For the text-containing cell, return its midpoint in [X, Y] coordinate format. 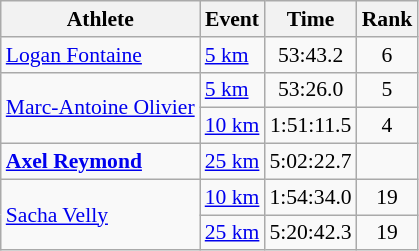
6 [388, 55]
1:51:11.5 [310, 126]
Logan Fontaine [100, 55]
5:20:42.3 [310, 233]
Sacha Velly [100, 214]
5 [388, 90]
Event [232, 19]
5:02:22.7 [310, 162]
Athlete [100, 19]
4 [388, 126]
53:26.0 [310, 90]
Axel Reymond [100, 162]
53:43.2 [310, 55]
1:54:34.0 [310, 197]
Marc-Antoine Olivier [100, 108]
Rank [388, 19]
Time [310, 19]
